Return the [x, y] coordinate for the center point of the cell that contains the specified text.  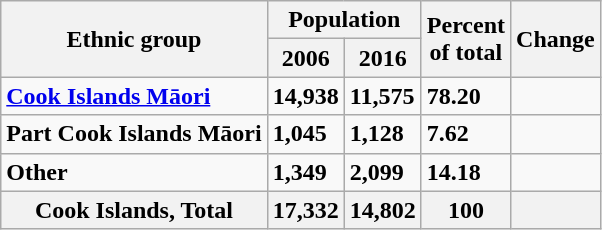
1,128 [382, 134]
2,099 [382, 172]
2006 [306, 58]
78.20 [466, 96]
Part Cook Islands Māori [134, 134]
11,575 [382, 96]
7.62 [466, 134]
Change [556, 39]
2016 [382, 58]
Percentof total [466, 39]
100 [466, 210]
14,802 [382, 210]
Cook Islands, Total [134, 210]
Cook Islands Māori [134, 96]
Population [344, 20]
Ethnic group [134, 39]
14.18 [466, 172]
1,045 [306, 134]
Other [134, 172]
17,332 [306, 210]
14,938 [306, 96]
1,349 [306, 172]
